Search for the cell housing the specified text and yield its (x, y) center coordinate. 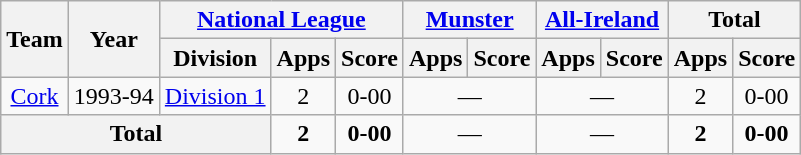
All-Ireland (602, 20)
Munster (469, 20)
National League (281, 20)
Division (215, 58)
1993-94 (114, 96)
Year (114, 39)
Cork (35, 96)
Team (35, 39)
Division 1 (215, 96)
